Return the (x, y) coordinate for the center point of the cell that contains the specified text.  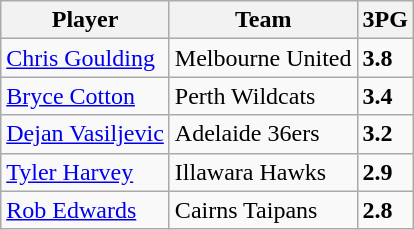
Illawara Hawks (263, 172)
Dejan Vasiljevic (86, 134)
3.2 (385, 134)
Bryce Cotton (86, 96)
Rob Edwards (86, 210)
Chris Goulding (86, 58)
Cairns Taipans (263, 210)
Perth Wildcats (263, 96)
3.8 (385, 58)
Player (86, 20)
Team (263, 20)
3.4 (385, 96)
Melbourne United (263, 58)
Tyler Harvey (86, 172)
2.9 (385, 172)
2.8 (385, 210)
Adelaide 36ers (263, 134)
3PG (385, 20)
